Extract the (x, y) coordinate from the center of the cell holding the provided text.  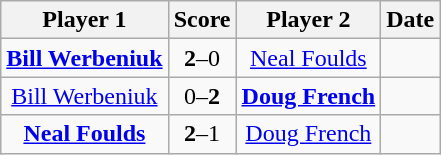
0–2 (202, 96)
Player 1 (84, 20)
Player 2 (308, 20)
2–0 (202, 58)
2–1 (202, 134)
Date (410, 20)
Score (202, 20)
